Scan for the cell matching the given text and deliver its [x, y] coordinate at center. 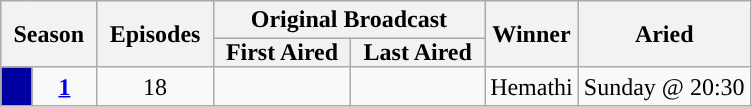
Sunday @ 20:30 [664, 86]
Episodes [155, 34]
Last Aired [418, 53]
Season [49, 34]
Aried [664, 34]
1 [64, 86]
Hemathi [532, 86]
Original Broadcast [348, 20]
Winner [532, 34]
18 [155, 86]
First Aired [282, 53]
